Detect which cell encompasses the target text, then output its (X, Y) center coordinate. 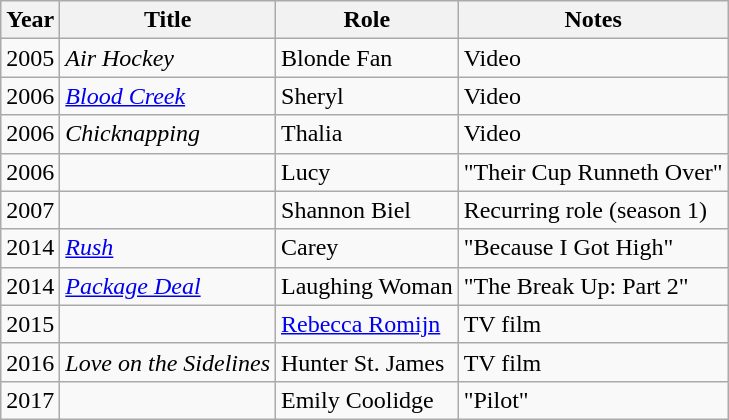
2016 (30, 362)
2005 (30, 58)
Air Hockey (168, 58)
2017 (30, 400)
"Because I Got High" (593, 248)
Role (368, 20)
Carey (368, 248)
Notes (593, 20)
Rush (168, 248)
Love on the Sidelines (168, 362)
2007 (30, 210)
2015 (30, 324)
Title (168, 20)
"The Break Up: Part 2" (593, 286)
Sheryl (368, 96)
Recurring role (season 1) (593, 210)
Laughing Woman (368, 286)
Rebecca Romijn (368, 324)
Lucy (368, 172)
Year (30, 20)
"Their Cup Runneth Over" (593, 172)
Blonde Fan (368, 58)
Blood Creek (168, 96)
Chicknapping (168, 134)
Thalia (368, 134)
"Pilot" (593, 400)
Hunter St. James (368, 362)
Package Deal (168, 286)
Shannon Biel (368, 210)
Emily Coolidge (368, 400)
